Provide the [x, y] coordinate of the cell's center where the given text is located.  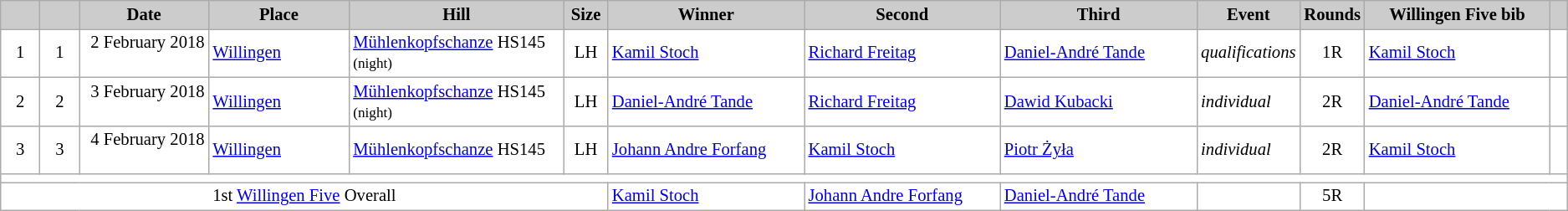
Date [144, 14]
Piotr Żyła [1099, 150]
1st Willingen Five Overall [304, 196]
Rounds [1331, 14]
Event [1248, 14]
Willingen Five bib [1457, 14]
5R [1331, 196]
Size [585, 14]
3 February 2018 [144, 101]
2 February 2018 [144, 53]
Place [278, 14]
qualifications [1248, 53]
Mühlenkopfschanze HS145 [457, 150]
Dawid Kubacki [1099, 101]
Hill [457, 14]
Third [1099, 14]
4 February 2018 [144, 150]
Winner [706, 14]
Second [902, 14]
1R [1331, 53]
